From the cell containing the given text, extract its center point as [X, Y] coordinate. 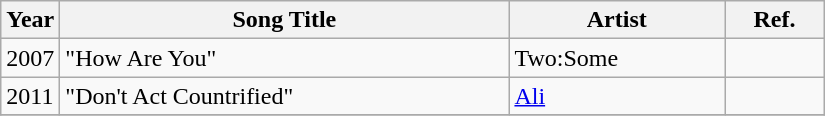
Ref. [775, 20]
Artist [617, 20]
Year [30, 20]
"Don't Act Countrified" [284, 96]
Ali [617, 96]
2007 [30, 58]
Two:Some [617, 58]
"How Are You" [284, 58]
2011 [30, 96]
Song Title [284, 20]
